Output the [X, Y] coordinate of the center of the cell containing the given text.  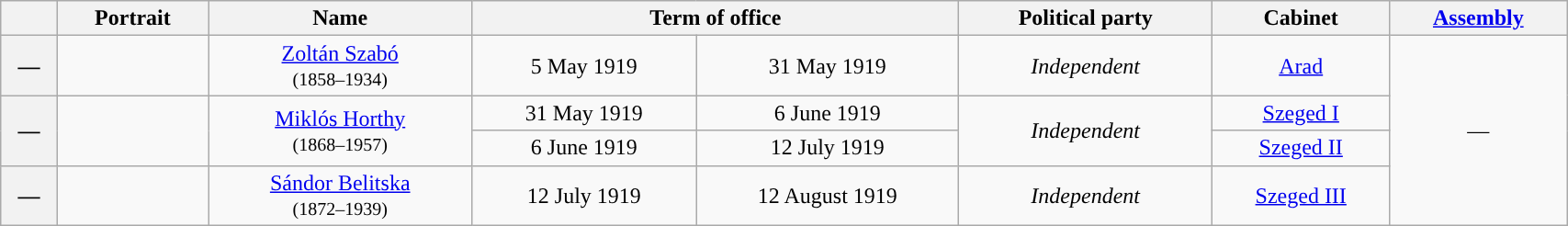
Political party [1086, 18]
Szeged III [1301, 195]
Assembly [1479, 18]
Szeged II [1301, 148]
Sándor Belitska(1872–1939) [340, 195]
Szeged I [1301, 113]
12 August 1919 [828, 195]
Portrait [132, 18]
Zoltán Szabó(1858–1934) [340, 66]
5 May 1919 [584, 66]
Arad [1301, 66]
Cabinet [1301, 18]
Miklós Horthy(1868–1957) [340, 130]
Term of office [716, 18]
Name [340, 18]
